Search for the cell housing the specified text and yield its (x, y) center coordinate. 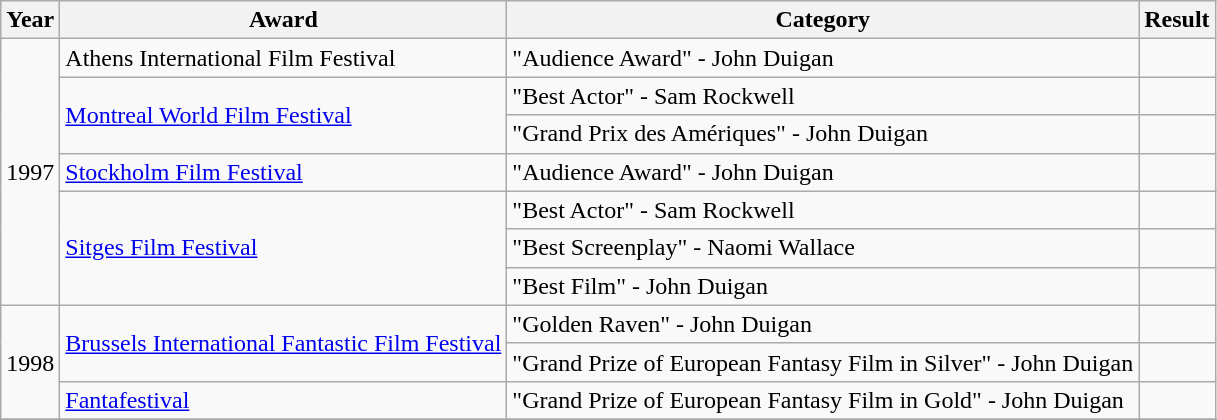
"Best Film" - John Duigan (823, 286)
"Best Screenplay" - Naomi Wallace (823, 248)
Category (823, 20)
Award (284, 20)
Athens International Film Festival (284, 58)
Year (30, 20)
Brussels International Fantastic Film Festival (284, 343)
1998 (30, 362)
"Grand Prize of European Fantasy Film in Silver" - John Duigan (823, 362)
"Grand Prize of European Fantasy Film in Gold" - John Duigan (823, 400)
1997 (30, 172)
Sitges Film Festival (284, 248)
Result (1177, 20)
"Golden Raven" - John Duigan (823, 324)
Fantafestival (284, 400)
Stockholm Film Festival (284, 172)
Montreal World Film Festival (284, 115)
"Grand Prix des Amériques" - John Duigan (823, 134)
